Capture the cell that displays the provided text and extract its [X, Y] central coordinate. 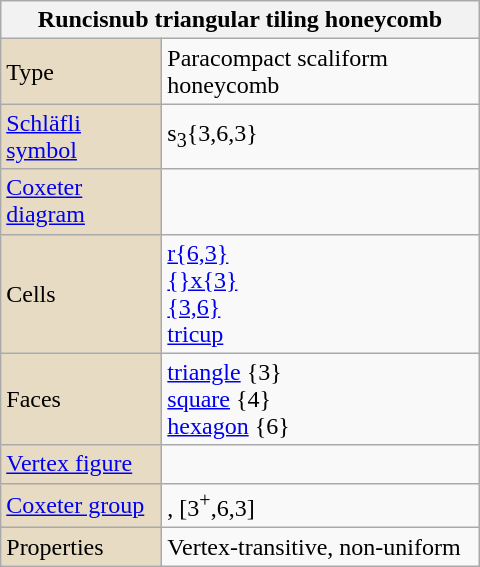
Paracompact scaliform honeycomb [320, 72]
, [3+,6,3] [320, 506]
Coxeter group [82, 506]
Cells [82, 294]
Type [82, 72]
r{6,3} {}x{3} {3,6} tricup [320, 294]
Faces [82, 399]
triangle {3}square {4}hexagon {6} [320, 399]
Runcisnub triangular tiling honeycomb [240, 20]
Vertex figure [82, 464]
Schläfli symbol [82, 136]
Properties [82, 547]
Vertex-transitive, non-uniform [320, 547]
s3{3,6,3} [320, 136]
Coxeter diagram [82, 202]
